Pinpoint the cell where the given text exists, returning its (x, y) midpoint coordinate. 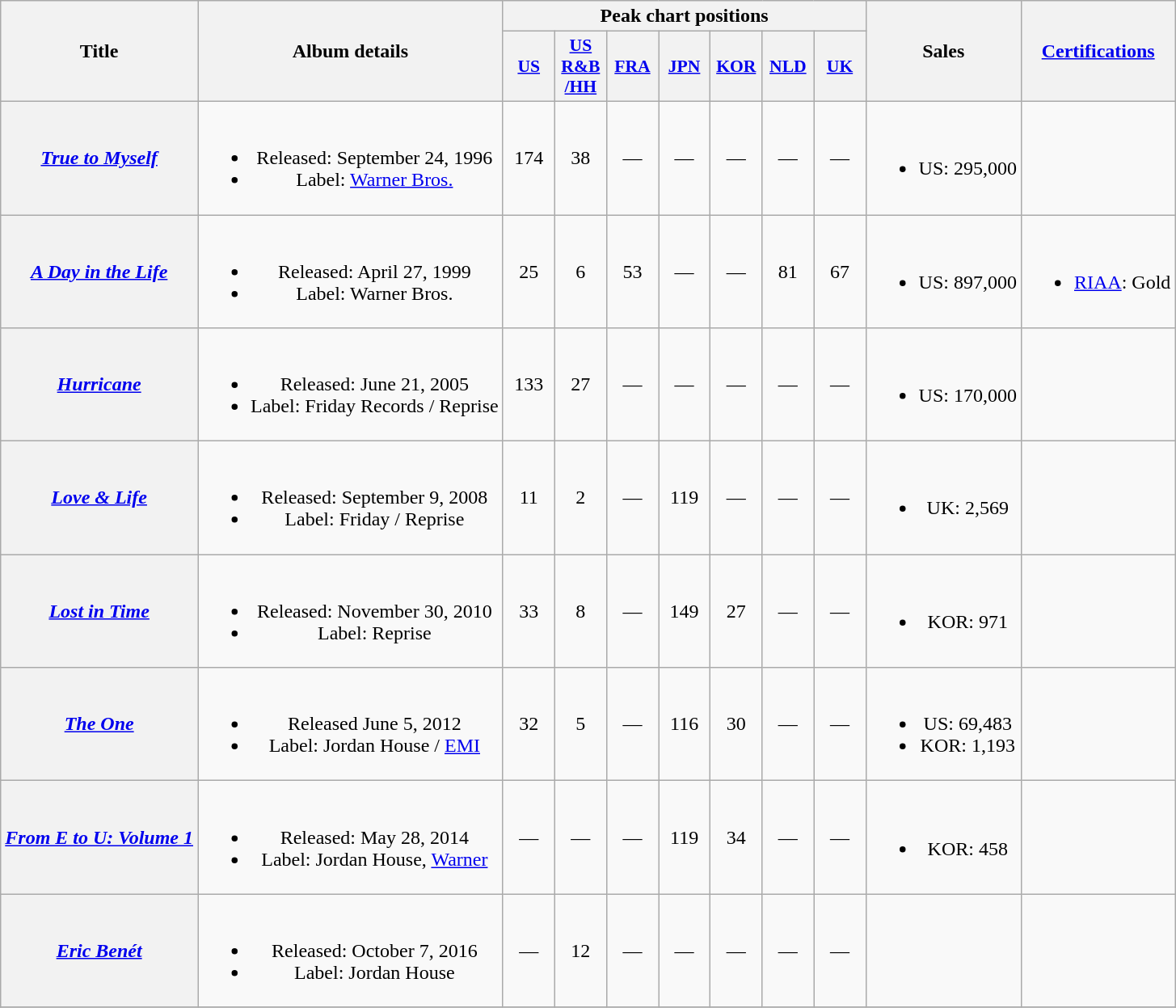
JPN (685, 66)
True to Myself (99, 158)
US: 69,483KOR: 1,193 (943, 724)
Peak chart positions (684, 16)
Title (99, 52)
US: 170,000 (943, 385)
The One (99, 724)
116 (685, 724)
Lost in Time (99, 611)
53 (632, 272)
Hurricane (99, 385)
38 (580, 158)
KOR: 458 (943, 837)
A Day in the Life (99, 272)
US (529, 66)
Released June 5, 2012Label: Jordan House / EMI (351, 724)
174 (529, 158)
Released: November 30, 2010Label: Reprise (351, 611)
Certifications (1098, 52)
Released: October 7, 2016Label: Jordan House (351, 951)
12 (580, 951)
5 (580, 724)
67 (840, 272)
Sales (943, 52)
Released: April 27, 1999Label: Warner Bros. (351, 272)
8 (580, 611)
RIAA: Gold (1098, 272)
33 (529, 611)
US: 897,000 (943, 272)
6 (580, 272)
Eric Benét (99, 951)
Released: May 28, 2014Label: Jordan House, Warner (351, 837)
133 (529, 385)
149 (685, 611)
11 (529, 498)
25 (529, 272)
USR&B/HH (580, 66)
Released: September 9, 2008Label: Friday / Reprise (351, 498)
UK (840, 66)
2 (580, 498)
Released: September 24, 1996Label: Warner Bros. (351, 158)
KOR: 971 (943, 611)
FRA (632, 66)
Love & Life (99, 498)
34 (736, 837)
From E to U: Volume 1 (99, 837)
KOR (736, 66)
32 (529, 724)
UK: 2,569 (943, 498)
30 (736, 724)
Album details (351, 52)
Released: June 21, 2005Label: Friday Records / Reprise (351, 385)
81 (788, 272)
US: 295,000 (943, 158)
NLD (788, 66)
